From the cell containing the given text, extract its center point as [X, Y] coordinate. 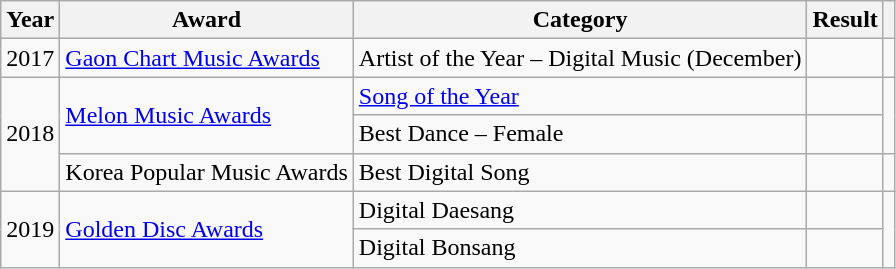
Category [580, 20]
Digital Bonsang [580, 248]
2019 [30, 229]
Artist of the Year – Digital Music (December) [580, 58]
Golden Disc Awards [206, 229]
Best Dance – Female [580, 134]
Gaon Chart Music Awards [206, 58]
Digital Daesang [580, 210]
Song of the Year [580, 96]
Korea Popular Music Awards [206, 172]
Melon Music Awards [206, 115]
2018 [30, 134]
Year [30, 20]
Award [206, 20]
Best Digital Song [580, 172]
Result [845, 20]
2017 [30, 58]
